Scan for the cell matching the given text and deliver its [x, y] coordinate at center. 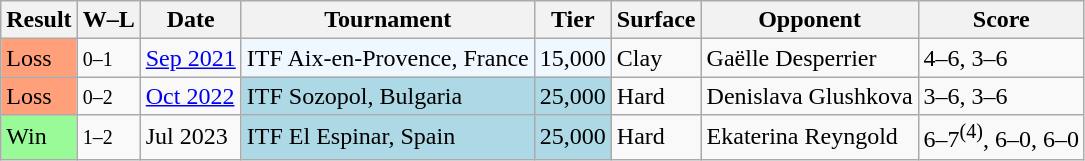
Jul 2023 [190, 138]
Opponent [810, 20]
Tournament [388, 20]
Sep 2021 [190, 58]
6–7(4), 6–0, 6–0 [1001, 138]
Score [1001, 20]
ITF El Espinar, Spain [388, 138]
0–2 [108, 96]
4–6, 3–6 [1001, 58]
1–2 [108, 138]
ITF Aix-en-Provence, France [388, 58]
Oct 2022 [190, 96]
Denislava Glushkova [810, 96]
Clay [656, 58]
W–L [108, 20]
Gaëlle Desperrier [810, 58]
15,000 [572, 58]
ITF Sozopol, Bulgaria [388, 96]
Tier [572, 20]
Date [190, 20]
Ekaterina Reyngold [810, 138]
Surface [656, 20]
3–6, 3–6 [1001, 96]
Win [39, 138]
0–1 [108, 58]
Result [39, 20]
